Capture the cell that displays the provided text and extract its (x, y) central coordinate. 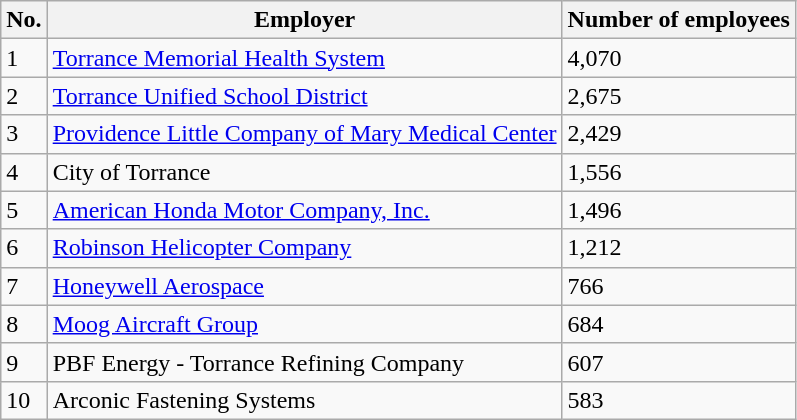
Torrance Memorial Health System (304, 58)
American Honda Motor Company, Inc. (304, 210)
Number of employees (678, 20)
4,070 (678, 58)
2 (24, 96)
3 (24, 134)
607 (678, 362)
4 (24, 172)
1,496 (678, 210)
766 (678, 286)
Torrance Unified School District (304, 96)
7 (24, 286)
583 (678, 400)
Arconic Fastening Systems (304, 400)
2,429 (678, 134)
9 (24, 362)
Honeywell Aerospace (304, 286)
Providence Little Company of Mary Medical Center (304, 134)
2,675 (678, 96)
1 (24, 58)
PBF Energy - Torrance Refining Company (304, 362)
10 (24, 400)
1,212 (678, 248)
No. (24, 20)
5 (24, 210)
Robinson Helicopter Company (304, 248)
8 (24, 324)
1,556 (678, 172)
Moog Aircraft Group (304, 324)
684 (678, 324)
6 (24, 248)
City of Torrance (304, 172)
Employer (304, 20)
